Return the [X, Y] coordinate for the center point of the cell that contains the specified text.  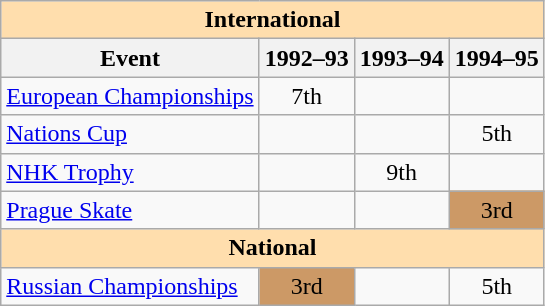
1993–94 [402, 58]
European Championships [130, 96]
Event [130, 58]
National [273, 248]
1992–93 [306, 58]
Russian Championships [130, 286]
Prague Skate [130, 210]
Nations Cup [130, 134]
International [273, 20]
9th [402, 172]
NHK Trophy [130, 172]
7th [306, 96]
1994–95 [496, 58]
